Provide the (x, y) coordinate of the cell's center where the given text is located.  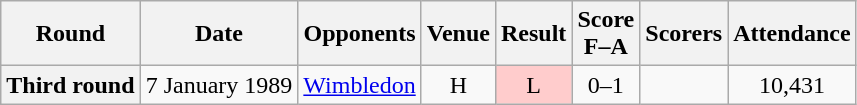
ScoreF–A (606, 34)
Wimbledon (360, 85)
L (533, 85)
Third round (70, 85)
Result (533, 34)
Scorers (684, 34)
7 January 1989 (219, 85)
Attendance (792, 34)
Opponents (360, 34)
Round (70, 34)
Venue (458, 34)
H (458, 85)
Date (219, 34)
0–1 (606, 85)
10,431 (792, 85)
